Output the [x, y] coordinate of the center of the cell containing the given text.  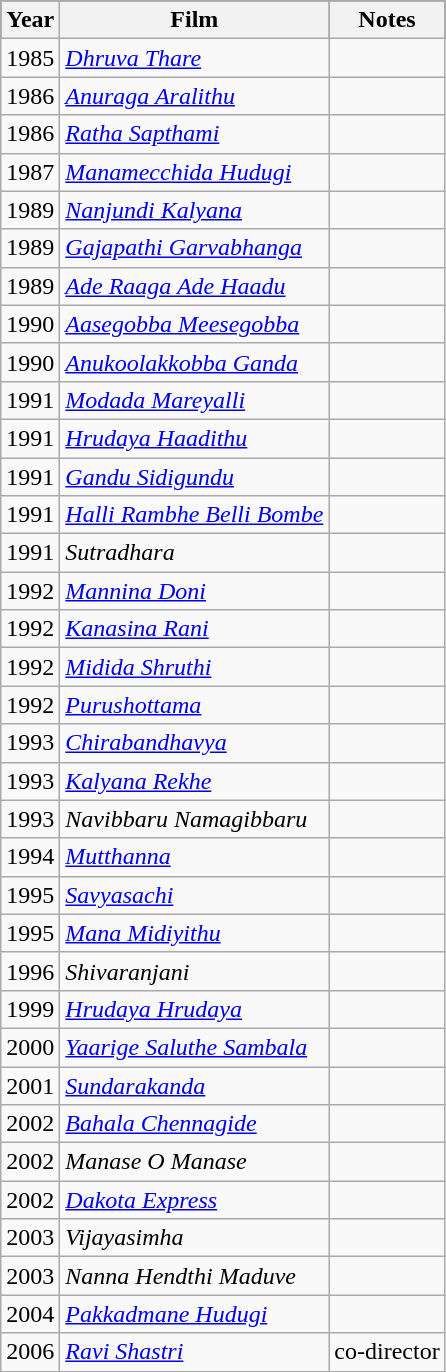
1994 [30, 857]
Chirabandhavya [194, 743]
Dhruva Thare [194, 58]
Dakota Express [194, 1200]
Ade Raaga Ade Haadu [194, 286]
Hrudaya Hrudaya [194, 1009]
Midida Shruthi [194, 667]
Pakkadmane Hudugi [194, 1314]
1996 [30, 971]
Navibbaru Namagibbaru [194, 819]
Anukoolakkobba Ganda [194, 362]
2004 [30, 1314]
1985 [30, 58]
2006 [30, 1352]
Bahala Chennagide [194, 1124]
2000 [30, 1047]
1987 [30, 172]
Film [194, 20]
Sutradhara [194, 553]
Manamecchida Hudugi [194, 172]
Mannina Doni [194, 591]
Yaarige Saluthe Sambala [194, 1047]
Gajapathi Garvabhanga [194, 248]
Kanasina Rani [194, 629]
Shivaranjani [194, 971]
1999 [30, 1009]
Nanjundi Kalyana [194, 210]
Savyasachi [194, 895]
Ravi Shastri [194, 1352]
Nanna Hendthi Maduve [194, 1276]
Year [30, 20]
Hrudaya Haadithu [194, 438]
Purushottama [194, 705]
Anuraga Aralithu [194, 96]
Mana Midiyithu [194, 933]
co-director [387, 1352]
Ratha Sapthami [194, 134]
Kalyana Rekhe [194, 781]
Gandu Sidigundu [194, 477]
2001 [30, 1085]
Manase O Manase [194, 1162]
Notes [387, 20]
Halli Rambhe Belli Bombe [194, 515]
Vijayasimha [194, 1238]
Mutthanna [194, 857]
Sundarakanda [194, 1085]
Modada Mareyalli [194, 400]
Aasegobba Meesegobba [194, 324]
